Return the [X, Y] coordinate for the center point of the cell that contains the specified text.  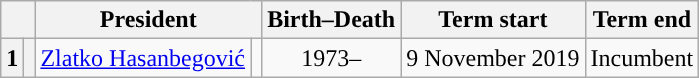
Incumbent [642, 58]
Zlatko Hasanbegović [143, 58]
1973– [332, 58]
Birth–Death [332, 20]
Term start [493, 20]
9 November 2019 [493, 58]
President [148, 20]
1 [12, 58]
Term end [642, 20]
